Output the [x, y] coordinate of the center of the cell containing the given text.  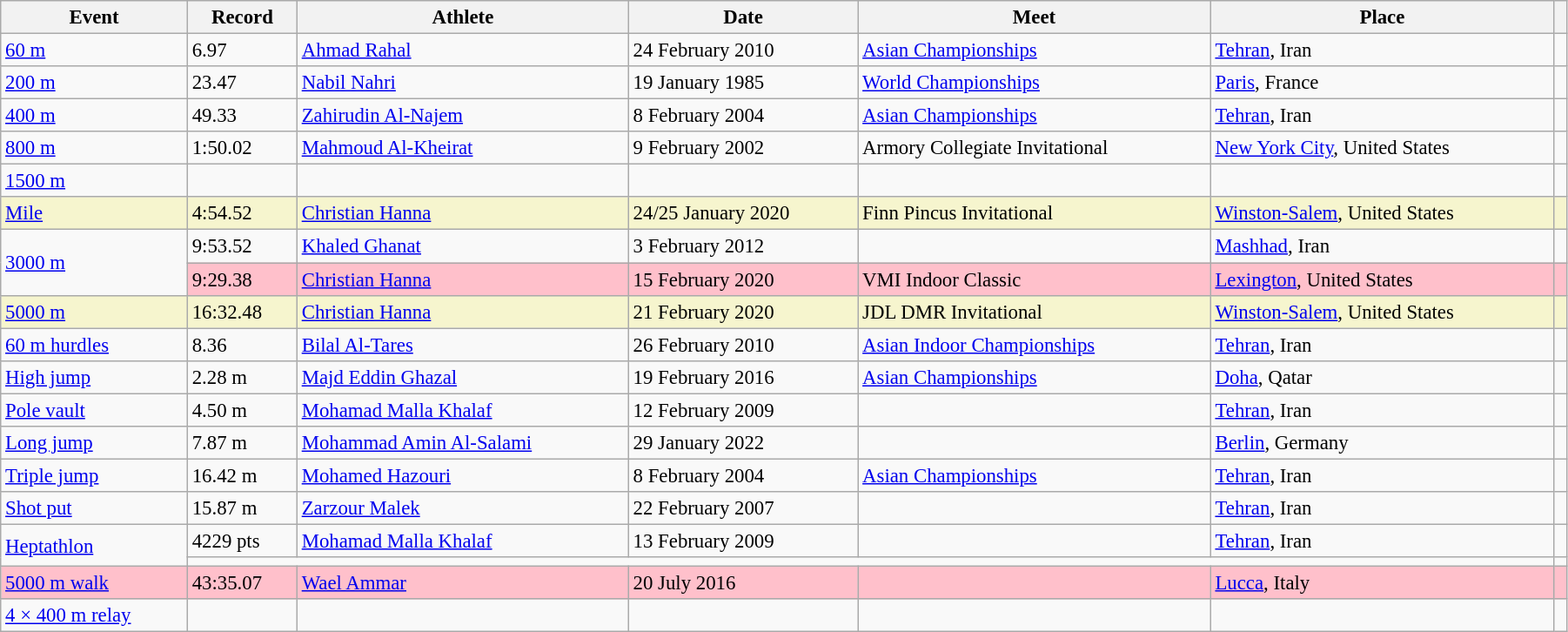
Triple jump [94, 475]
High jump [94, 377]
19 February 2016 [743, 377]
Long jump [94, 443]
60 m [94, 50]
4 × 400 m relay [94, 615]
4.50 m [242, 410]
Armory Collegiate Invitational [1034, 148]
6.97 [242, 50]
Wael Ammar [463, 583]
Record [242, 17]
Majd Eddin Ghazal [463, 377]
Date [743, 17]
4229 pts [242, 541]
Berlin, Germany [1382, 443]
Ahmad Rahal [463, 50]
20 July 2016 [743, 583]
1500 m [94, 181]
5000 m [94, 312]
4:54.52 [242, 213]
Event [94, 17]
3000 m [94, 263]
23.47 [242, 83]
Mohammad Amin Al-Salami [463, 443]
2.28 m [242, 377]
15 February 2020 [743, 279]
1:50.02 [242, 148]
400 m [94, 116]
13 February 2009 [743, 541]
Nabil Nahri [463, 83]
Athlete [463, 17]
26 February 2010 [743, 345]
Mohamed Hazouri [463, 475]
Doha, Qatar [1382, 377]
19 January 1985 [743, 83]
24 February 2010 [743, 50]
15.87 m [242, 508]
Paris, France [1382, 83]
9:53.52 [242, 246]
9:29.38 [242, 279]
Mashhad, Iran [1382, 246]
Lexington, United States [1382, 279]
Mile [94, 213]
24/25 January 2020 [743, 213]
7.87 m [242, 443]
JDL DMR Invitational [1034, 312]
Bilal Al-Tares [463, 345]
Lucca, Italy [1382, 583]
5000 m walk [94, 583]
Meet [1034, 17]
200 m [94, 83]
World Championships [1034, 83]
60 m hurdles [94, 345]
Mahmoud Al-Kheirat [463, 148]
16:32.48 [242, 312]
49.33 [242, 116]
New York City, United States [1382, 148]
16.42 m [242, 475]
Asian Indoor Championships [1034, 345]
21 February 2020 [743, 312]
Zahirudin Al-Najem [463, 116]
Zarzour Malek [463, 508]
800 m [94, 148]
12 February 2009 [743, 410]
Khaled Ghanat [463, 246]
Place [1382, 17]
Pole vault [94, 410]
29 January 2022 [743, 443]
9 February 2002 [743, 148]
Finn Pincus Invitational [1034, 213]
Shot put [94, 508]
Heptathlon [94, 545]
3 February 2012 [743, 246]
22 February 2007 [743, 508]
VMI Indoor Classic [1034, 279]
43:35.07 [242, 583]
8.36 [242, 345]
